From the cell containing the given text, extract its center point as [X, Y] coordinate. 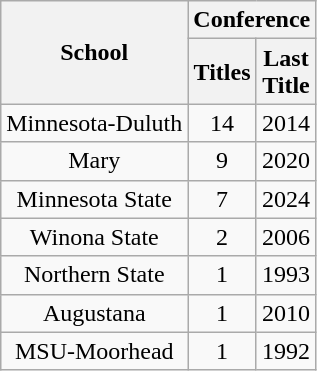
2 [222, 237]
1992 [286, 351]
Winona State [94, 237]
LastTitle [286, 72]
1993 [286, 275]
Mary [94, 161]
2010 [286, 313]
Augustana [94, 313]
Conference [252, 20]
Minnesota-Duluth [94, 123]
2020 [286, 161]
Minnesota State [94, 199]
Northern State [94, 275]
Titles [222, 72]
School [94, 52]
2024 [286, 199]
7 [222, 199]
2006 [286, 237]
2014 [286, 123]
14 [222, 123]
9 [222, 161]
MSU-Moorhead [94, 351]
